Find where the given text appears and provide that cell's center as [x, y] coordinate. 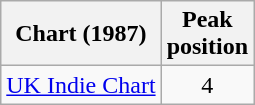
4 [207, 85]
Peakposition [207, 34]
UK Indie Chart [81, 85]
Chart (1987) [81, 34]
